Detect which cell encompasses the target text, then output its [x, y] center coordinate. 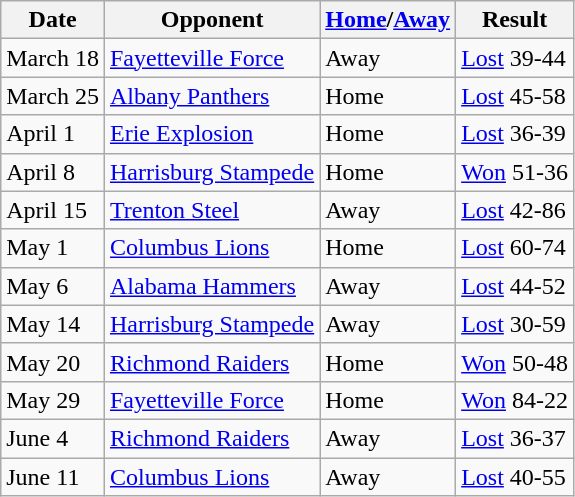
April 1 [53, 134]
Opponent [212, 20]
June 4 [53, 438]
June 11 [53, 477]
Albany Panthers [212, 96]
March 18 [53, 58]
Trenton Steel [212, 210]
May 29 [53, 400]
Lost 36-37 [515, 438]
Alabama Hammers [212, 286]
May 1 [53, 248]
April 15 [53, 210]
Won 84-22 [515, 400]
Lost 30-59 [515, 324]
Date [53, 20]
Erie Explosion [212, 134]
Lost 45-58 [515, 96]
Home/Away [388, 20]
May 14 [53, 324]
Result [515, 20]
Lost 44-52 [515, 286]
April 8 [53, 172]
Lost 39-44 [515, 58]
Lost 36-39 [515, 134]
Lost 40-55 [515, 477]
May 20 [53, 362]
March 25 [53, 96]
Won 51-36 [515, 172]
Lost 42-86 [515, 210]
May 6 [53, 286]
Lost 60-74 [515, 248]
Won 50-48 [515, 362]
